Identify which cell holds the provided text, then report its [X, Y] central coordinate. 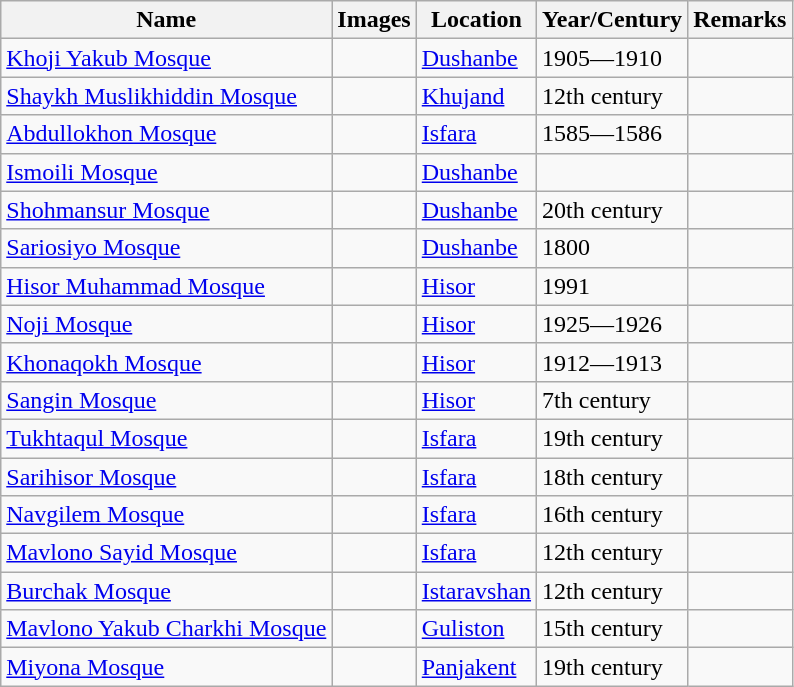
Year/Century [612, 20]
15th century [612, 629]
Mavlono Sayid Mosque [166, 553]
Navgilem Mosque [166, 515]
Sangin Mosque [166, 400]
1925—1926 [612, 324]
Miyona Mosque [166, 667]
Istaravshan [476, 591]
Noji Mosque [166, 324]
1905—1910 [612, 58]
Khoji Yakub Mosque [166, 58]
1991 [612, 286]
Name [166, 20]
Ismoili Mosque [166, 172]
Remarks [740, 20]
Sarihisor Mosque [166, 477]
Tukhtaqul Mosque [166, 438]
Images [374, 20]
20th century [612, 210]
Khujand [476, 96]
Abdullokhon Mosque [166, 134]
1912—1913 [612, 362]
16th century [612, 515]
Mavlono Yakub Charkhi Mosque [166, 629]
Panjakent [476, 667]
Guliston [476, 629]
1800 [612, 248]
Hisor Muhammad Mosque [166, 286]
Location [476, 20]
Sariosiyo Mosque [166, 248]
7th century [612, 400]
Shaykh Muslikhiddin Mosque [166, 96]
Burchak Mosque [166, 591]
Shohmansur Mosque [166, 210]
Khonaqokh Mosque [166, 362]
1585—1586 [612, 134]
18th century [612, 477]
